Search for the cell housing the specified text and yield its (x, y) center coordinate. 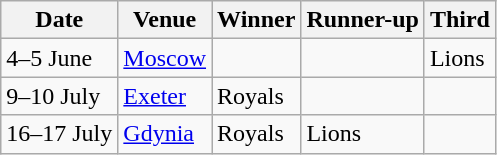
Moscow (165, 58)
Third (460, 20)
9–10 July (60, 96)
16–17 July (60, 134)
Runner-up (363, 20)
Gdynia (165, 134)
4–5 June (60, 58)
Date (60, 20)
Winner (256, 20)
Exeter (165, 96)
Venue (165, 20)
